Provide the (X, Y) coordinate of the cell's center where the given text is located.  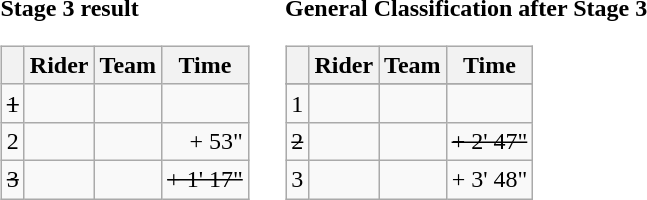
+ 1' 17" (206, 179)
+ 2' 47" (490, 141)
+ 3' 48" (490, 179)
+ 53" (206, 141)
